For the text-containing cell, return its midpoint in [X, Y] coordinate format. 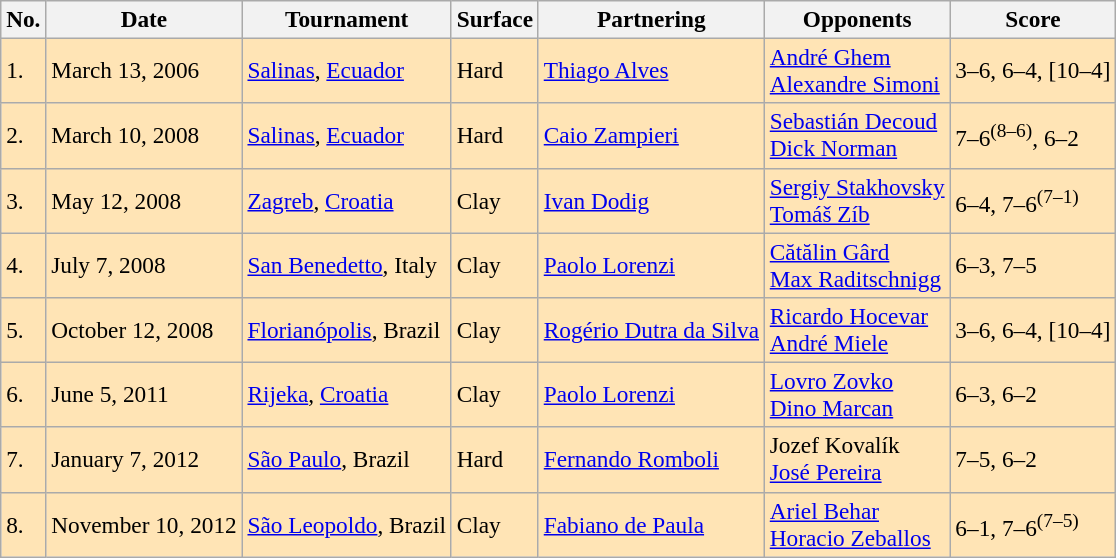
6–1, 7–6(7–5) [1033, 524]
Partnering [651, 19]
Cătălin Gârd Max Raditschnigg [857, 264]
Surface [494, 19]
8. [24, 524]
No. [24, 19]
March 13, 2006 [144, 70]
Date [144, 19]
7–6(8–6), 6–2 [1033, 136]
Caio Zampieri [651, 136]
5. [24, 330]
Rogério Dutra da Silva [651, 330]
7. [24, 460]
1. [24, 70]
Fabiano de Paula [651, 524]
Ivan Dodig [651, 200]
March 10, 2008 [144, 136]
Jozef Kovalík José Pereira [857, 460]
San Benedetto, Italy [346, 264]
July 7, 2008 [144, 264]
Rijeka, Croatia [346, 394]
Florianópolis, Brazil [346, 330]
October 12, 2008 [144, 330]
Ariel Behar Horacio Zeballos [857, 524]
Sebastián Decoud Dick Norman [857, 136]
Zagreb, Croatia [346, 200]
Thiago Alves [651, 70]
6–4, 7–6(7–1) [1033, 200]
May 12, 2008 [144, 200]
2. [24, 136]
November 10, 2012 [144, 524]
June 5, 2011 [144, 394]
São Leopoldo, Brazil [346, 524]
Tournament [346, 19]
Ricardo Hocevar André Miele [857, 330]
Fernando Romboli [651, 460]
Sergiy Stakhovsky Tomáš Zíb [857, 200]
Score [1033, 19]
André Ghem Alexandre Simoni [857, 70]
7–5, 6–2 [1033, 460]
3. [24, 200]
4. [24, 264]
6–3, 6–2 [1033, 394]
6–3, 7–5 [1033, 264]
São Paulo, Brazil [346, 460]
Opponents [857, 19]
6. [24, 394]
Lovro Zovko Dino Marcan [857, 394]
January 7, 2012 [144, 460]
